Locate the cell with the specified text and output its [x, y] center coordinate. 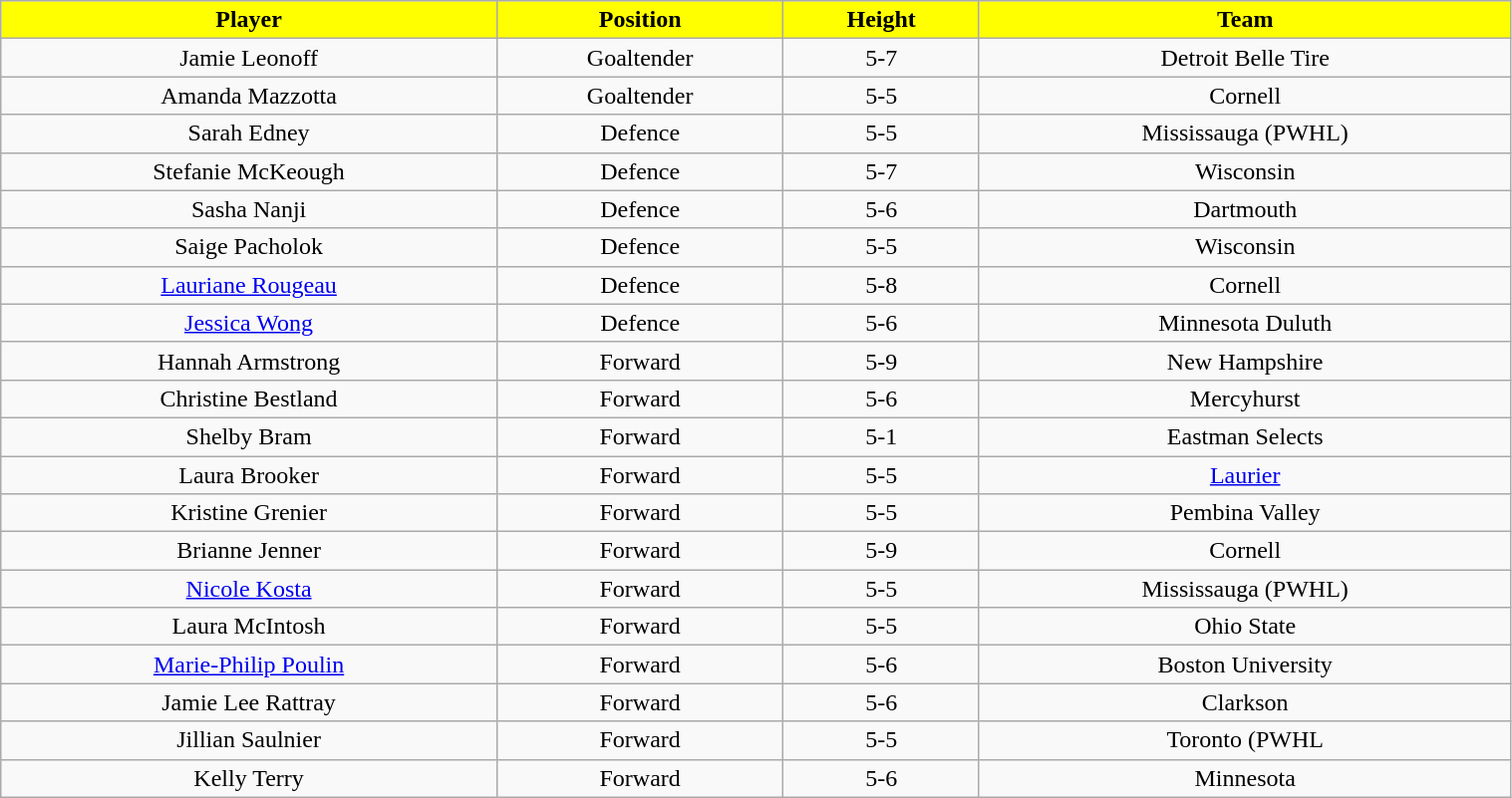
Pembina Valley [1245, 513]
Amanda Mazzotta [249, 96]
Boston University [1245, 665]
Shelby Bram [249, 436]
Position [640, 20]
Toronto (PWHL [1245, 740]
New Hampshire [1245, 361]
Sasha Nanji [249, 209]
Jamie Leonoff [249, 58]
5-1 [881, 436]
Jamie Lee Rattray [249, 702]
Player [249, 20]
Height [881, 20]
Marie-Philip Poulin [249, 665]
Laura McIntosh [249, 627]
Brianne Jenner [249, 551]
Clarkson [1245, 702]
Stefanie McKeough [249, 171]
Nicole Kosta [249, 589]
Saige Pacholok [249, 247]
Christine Bestland [249, 399]
Sarah Edney [249, 133]
Ohio State [1245, 627]
Laurier [1245, 475]
Kristine Grenier [249, 513]
Minnesota [1245, 778]
Mercyhurst [1245, 399]
Jillian Saulnier [249, 740]
Lauriane Rougeau [249, 285]
Kelly Terry [249, 778]
Detroit Belle Tire [1245, 58]
Minnesota Duluth [1245, 323]
Dartmouth [1245, 209]
5-8 [881, 285]
Jessica Wong [249, 323]
Hannah Armstrong [249, 361]
Eastman Selects [1245, 436]
Laura Brooker [249, 475]
Team [1245, 20]
